Return the [x, y] coordinate for the center point of the cell that contains the specified text.  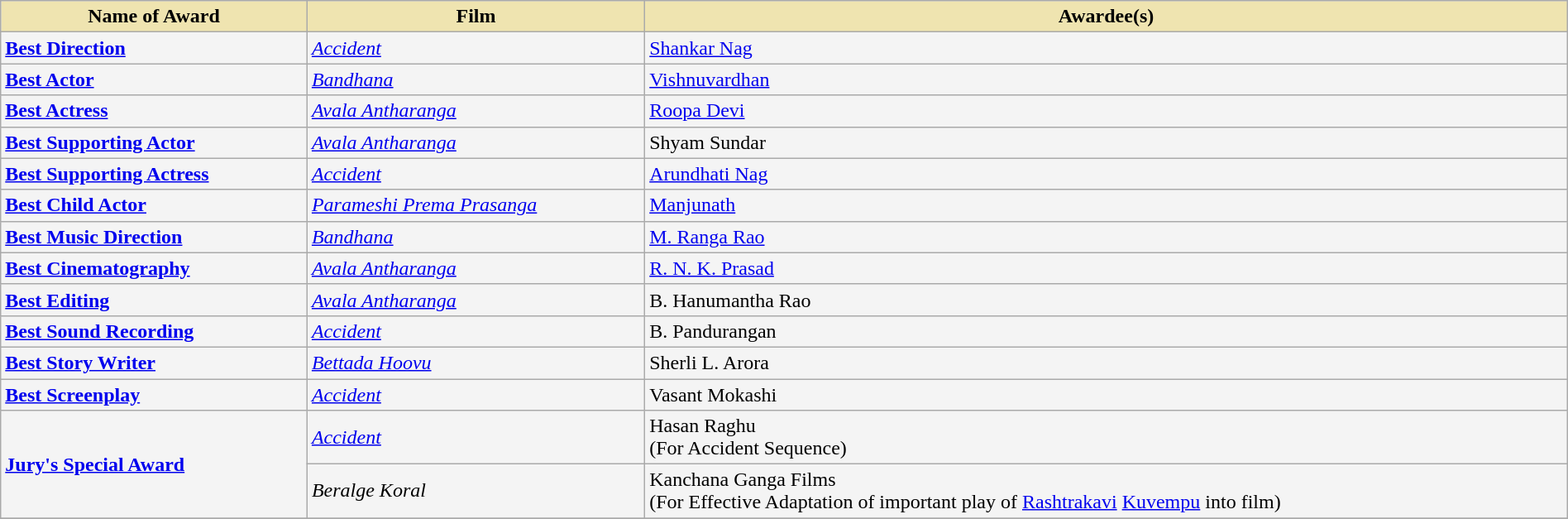
Bettada Hoovu [476, 363]
Film [476, 17]
Best Supporting Actor [154, 142]
Name of Award [154, 17]
Beralge Koral [476, 492]
Sherli L. Arora [1107, 363]
Best Child Actor [154, 205]
Kanchana Ganga Films(For Effective Adaptation of important play of Rashtrakavi Kuvempu into film) [1107, 492]
Awardee(s) [1107, 17]
Hasan Raghu(For Accident Sequence) [1107, 437]
Vishnuvardhan [1107, 79]
Arundhati Nag [1107, 174]
Shyam Sundar [1107, 142]
Jury's Special Award [154, 464]
Best Editing [154, 300]
M. Ranga Rao [1107, 237]
Best Cinematography [154, 268]
Best Actress [154, 111]
Vasant Mokashi [1107, 395]
Best Direction [154, 48]
Manjunath [1107, 205]
B. Pandurangan [1107, 331]
Best Supporting Actress [154, 174]
B. Hanumantha Rao [1107, 300]
Parameshi Prema Prasanga [476, 205]
R. N. K. Prasad [1107, 268]
Shankar Nag [1107, 48]
Best Sound Recording [154, 331]
Best Music Direction [154, 237]
Best Story Writer [154, 363]
Best Screenplay [154, 395]
Roopa Devi [1107, 111]
Best Actor [154, 79]
